Return [X, Y] of the center of cell containing provided text 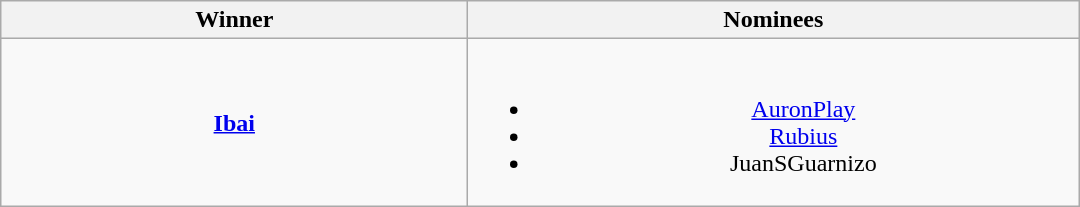
Winner [234, 20]
Nominees [774, 20]
Ibai [234, 122]
AuronPlay Rubius JuanSGuarnizo [774, 122]
